Return [x, y] of the center of cell containing provided text 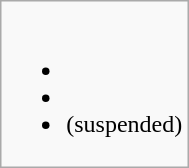
(suspended) [94, 84]
